Determine the (X, Y) coordinate at the center of the cell enclosing the given text.  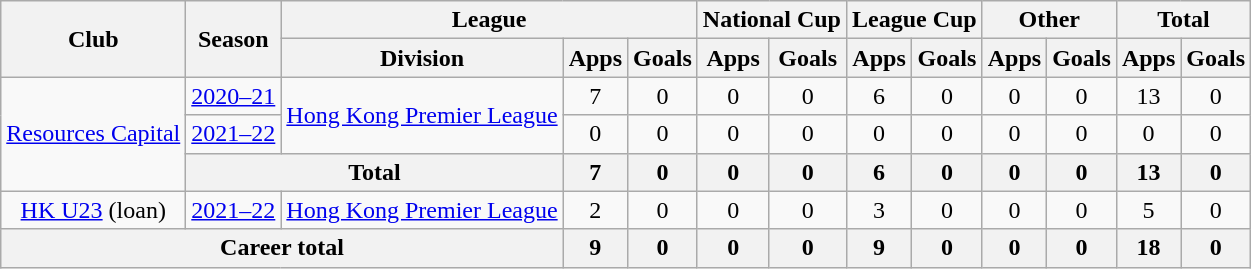
Career total (282, 248)
Division (422, 58)
2 (595, 210)
Club (94, 39)
3 (878, 210)
League Cup (914, 20)
Season (234, 39)
National Cup (772, 20)
Resources Capital (94, 134)
League (490, 20)
Other (1049, 20)
2020–21 (234, 96)
18 (1148, 248)
HK U23 (loan) (94, 210)
5 (1148, 210)
